Extract the [X, Y] coordinate from the center of the cell holding the provided text.  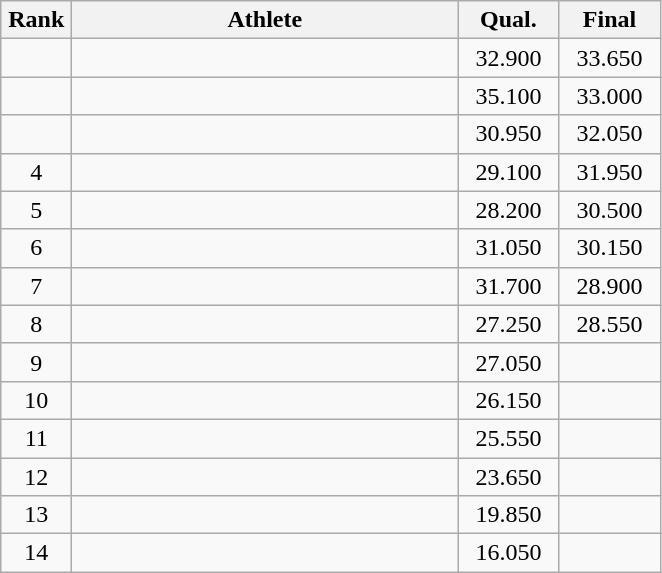
5 [36, 210]
30.950 [508, 134]
6 [36, 248]
27.250 [508, 324]
26.150 [508, 400]
13 [36, 515]
Final [610, 20]
30.150 [610, 248]
33.000 [610, 96]
4 [36, 172]
28.550 [610, 324]
19.850 [508, 515]
12 [36, 477]
33.650 [610, 58]
28.900 [610, 286]
Qual. [508, 20]
8 [36, 324]
31.050 [508, 248]
Athlete [265, 20]
7 [36, 286]
Rank [36, 20]
28.200 [508, 210]
11 [36, 438]
32.900 [508, 58]
32.050 [610, 134]
30.500 [610, 210]
14 [36, 553]
29.100 [508, 172]
10 [36, 400]
35.100 [508, 96]
23.650 [508, 477]
16.050 [508, 553]
31.700 [508, 286]
27.050 [508, 362]
25.550 [508, 438]
31.950 [610, 172]
9 [36, 362]
